Scan for the cell matching the given text and deliver its (x, y) coordinate at center. 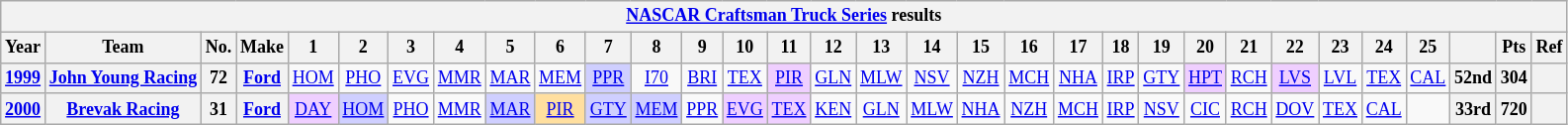
LVL (1341, 77)
LVS (1295, 77)
24 (1384, 48)
I70 (656, 77)
4 (459, 48)
Pts (1514, 48)
22 (1295, 48)
16 (1029, 48)
John Young Racing (123, 77)
20 (1206, 48)
11 (789, 48)
7 (608, 48)
DAY (312, 109)
304 (1514, 77)
BRI (702, 77)
6 (561, 48)
12 (833, 48)
23 (1341, 48)
5 (510, 48)
72 (218, 77)
Team (123, 48)
19 (1162, 48)
18 (1121, 48)
17 (1079, 48)
1999 (24, 77)
CIC (1206, 109)
25 (1428, 48)
1 (312, 48)
21 (1249, 48)
8 (656, 48)
2000 (24, 109)
Ref (1549, 48)
DOV (1295, 109)
31 (218, 109)
13 (882, 48)
33rd (1473, 109)
9 (702, 48)
10 (745, 48)
2 (364, 48)
NASCAR Craftsman Truck Series results (784, 16)
Make (263, 48)
No. (218, 48)
KEN (833, 109)
720 (1514, 109)
Brevak Racing (123, 109)
15 (981, 48)
3 (411, 48)
Year (24, 48)
52nd (1473, 77)
HPT (1206, 77)
14 (931, 48)
